Scan for the cell matching the given text and deliver its (X, Y) coordinate at center. 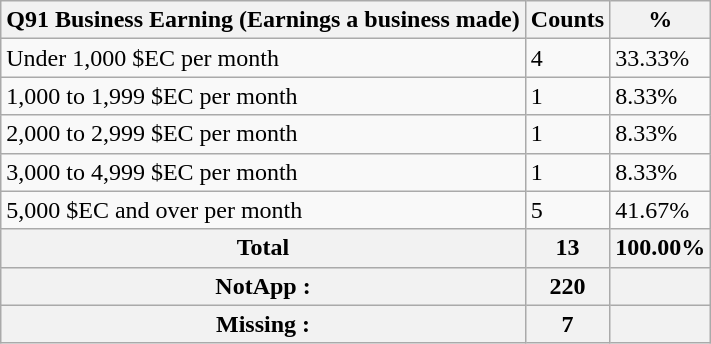
Missing : (264, 324)
3,000 to 4,999 $EC per month (264, 172)
5,000 $EC and over per month (264, 210)
% (660, 20)
33.33% (660, 58)
Total (264, 248)
220 (567, 286)
4 (567, 58)
100.00% (660, 248)
Q91 Business Earning (Earnings a business made) (264, 20)
Under 1,000 $EC per month (264, 58)
2,000 to 2,999 $EC per month (264, 134)
7 (567, 324)
41.67% (660, 210)
Counts (567, 20)
5 (567, 210)
NotApp : (264, 286)
13 (567, 248)
1,000 to 1,999 $EC per month (264, 96)
